Capture the cell that displays the provided text and extract its (x, y) central coordinate. 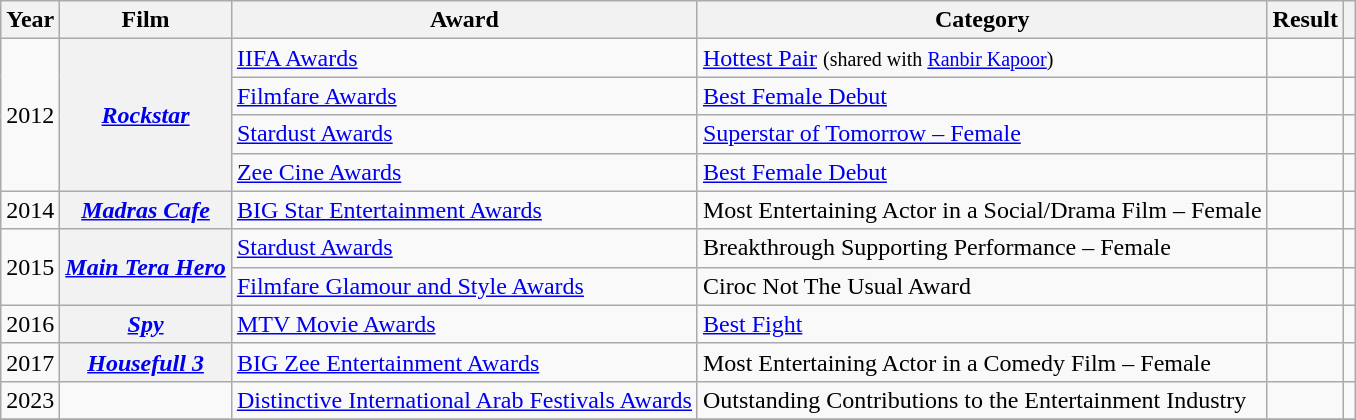
Rockstar (146, 115)
Main Tera Hero (146, 267)
Housefull 3 (146, 362)
Distinctive International Arab Festivals Awards (464, 400)
Hottest Pair (shared with Ranbir Kapoor) (982, 58)
2017 (30, 362)
Result (1305, 20)
Most Entertaining Actor in a Comedy Film – Female (982, 362)
2012 (30, 115)
2023 (30, 400)
Zee Cine Awards (464, 172)
2014 (30, 210)
Award (464, 20)
Film (146, 20)
2016 (30, 324)
Category (982, 20)
2015 (30, 267)
Spy (146, 324)
Best Fight (982, 324)
Ciroc Not The Usual Award (982, 286)
BIG Zee Entertainment Awards (464, 362)
BIG Star Entertainment Awards (464, 210)
Breakthrough Supporting Performance – Female (982, 248)
Most Entertaining Actor in a Social/Drama Film – Female (982, 210)
IIFA Awards (464, 58)
Outstanding Contributions to the Entertainment Industry (982, 400)
Madras Cafe (146, 210)
Filmfare Glamour and Style Awards (464, 286)
Superstar of Tomorrow – Female (982, 134)
Year (30, 20)
MTV Movie Awards (464, 324)
Filmfare Awards (464, 96)
